From the cell containing the given text, extract its center point as [X, Y] coordinate. 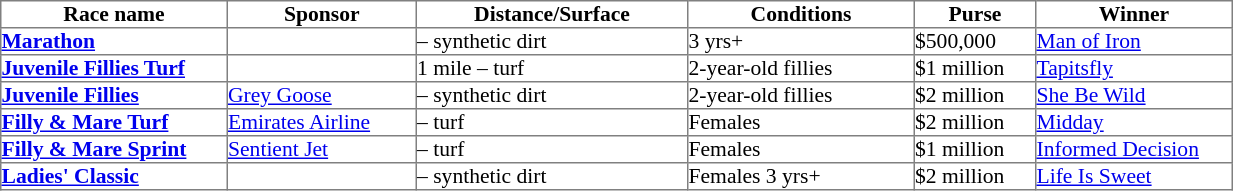
Marathon [114, 42]
Life Is Sweet [1134, 176]
Race name [114, 14]
Filly & Mare Sprint [114, 150]
Purse [975, 14]
1 mile – turf [552, 68]
Juvenile Fillies [114, 96]
Sponsor [322, 14]
Emirates Airline [322, 122]
She Be Wild [1134, 96]
Distance/Surface [552, 14]
Man of Iron [1134, 42]
Conditions [801, 14]
Midday [1134, 122]
Grey Goose [322, 96]
Tapitsfly [1134, 68]
Juvenile Fillies Turf [114, 68]
Filly & Mare Turf [114, 122]
Informed Decision [1134, 150]
3 yrs+ [801, 42]
Females 3 yrs+ [801, 176]
Sentient Jet [322, 150]
Winner [1134, 14]
Ladies' Classic [114, 176]
$500,000 [975, 42]
